Search for the cell housing the specified text and yield its (X, Y) center coordinate. 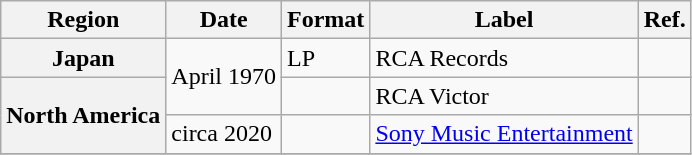
Region (84, 20)
RCA Victor (504, 96)
circa 2020 (224, 134)
Sony Music Entertainment (504, 134)
Label (504, 20)
Format (326, 20)
April 1970 (224, 77)
North America (84, 115)
LP (326, 58)
Ref. (664, 20)
RCA Records (504, 58)
Japan (84, 58)
Date (224, 20)
